Output the (x, y) coordinate of the center of the cell containing the given text.  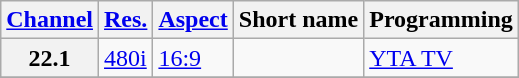
Aspect (193, 20)
Short name (298, 20)
YTA TV (442, 58)
Channel (50, 20)
480i (126, 58)
22.1 (50, 58)
16:9 (193, 58)
Res. (126, 20)
Programming (442, 20)
